For the text-containing cell, return its midpoint in (x, y) coordinate format. 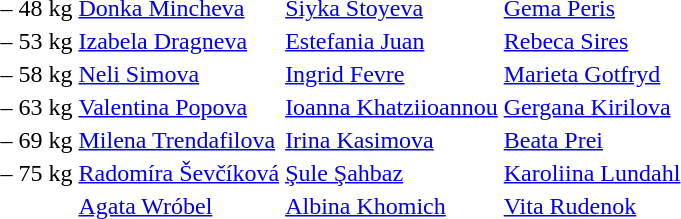
Neli Simova (179, 74)
Valentina Popova (179, 107)
Irina Kasimova (392, 140)
Milena Trendafilova (179, 140)
Şule Şahbaz (392, 173)
Ingrid Fevre (392, 74)
Ioanna Khatziioannou (392, 107)
Radomíra Ševčíková (179, 173)
Estefania Juan (392, 41)
Izabela Dragneva (179, 41)
